Search for the cell housing the specified text and yield its [X, Y] center coordinate. 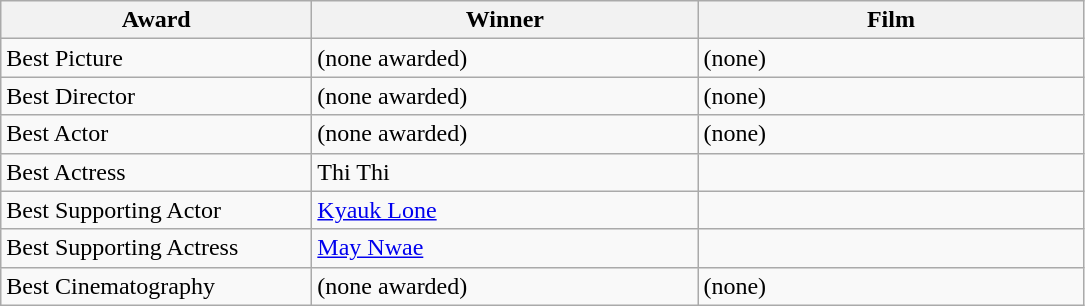
Best Cinematography [156, 286]
Best Supporting Actress [156, 248]
Film [891, 20]
Thi Thi [505, 172]
Best Actor [156, 134]
May Nwae [505, 248]
Award [156, 20]
Winner [505, 20]
Best Director [156, 96]
Best Supporting Actor [156, 210]
Best Actress [156, 172]
Kyauk Lone [505, 210]
Best Picture [156, 58]
